Detect which cell encompasses the target text, then output its [x, y] center coordinate. 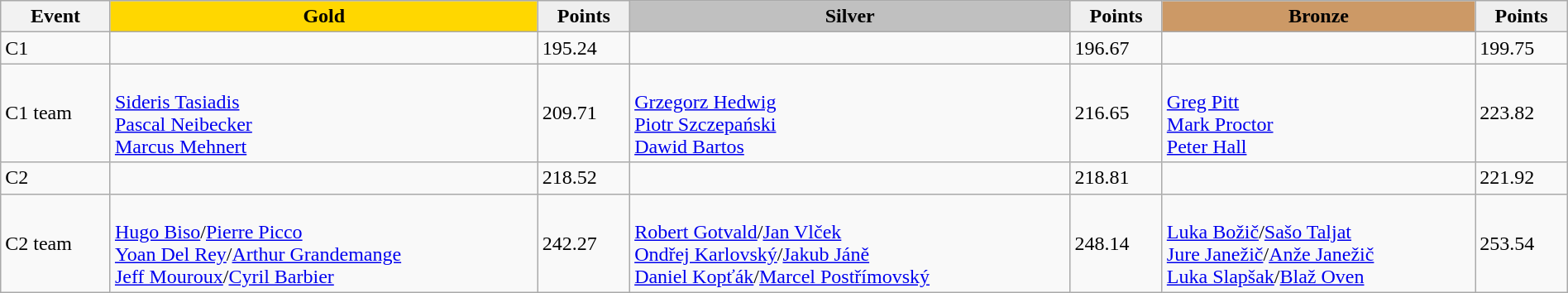
218.81 [1116, 178]
Robert Gotvald/Jan VlčekOndřej Karlovský/Jakub JáněDaniel Kopťák/Marcel Postřímovský [850, 243]
C1 team [56, 113]
221.92 [1522, 178]
242.27 [584, 243]
Hugo Biso/Pierre PiccoYoan Del Rey/Arthur GrandemangeJeff Mouroux/Cyril Barbier [324, 243]
Greg PittMark ProctorPeter Hall [1318, 113]
C2 team [56, 243]
196.67 [1116, 48]
Sideris TasiadisPascal NeibeckerMarcus Mehnert [324, 113]
248.14 [1116, 243]
C2 [56, 178]
Gold [324, 17]
195.24 [584, 48]
253.54 [1522, 243]
199.75 [1522, 48]
223.82 [1522, 113]
C1 [56, 48]
Silver [850, 17]
Bronze [1318, 17]
209.71 [584, 113]
216.65 [1116, 113]
Event [56, 17]
Grzegorz HedwigPiotr SzczepańskiDawid Bartos [850, 113]
Luka Božič/Sašo TaljatJure Janežič/Anže JanežičLuka Slapšak/Blaž Oven [1318, 243]
218.52 [584, 178]
